Return the (X, Y) coordinate for the center point of the cell that contains the specified text.  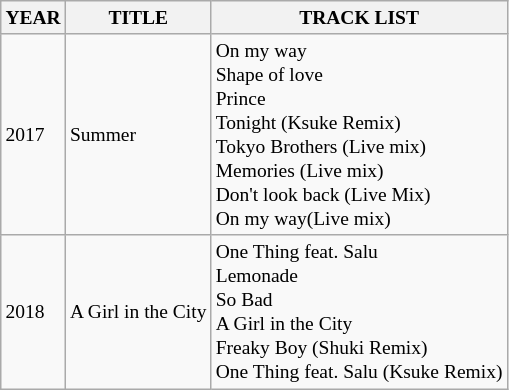
A Girl in the City (138, 312)
YEAR (34, 18)
TRACK LIST (359, 18)
TITLE (138, 18)
Summer (138, 134)
On my wayShape of lovePrinceTonight (Ksuke Remix)Tokyo Brothers (Live mix)Memories (Live mix)Don't look back (Live Mix)On my way(Live mix) (359, 134)
One Thing feat. SaluLemonadeSo BadA Girl in the CityFreaky Boy (Shuki Remix)One Thing feat. Salu (Ksuke Remix) (359, 312)
2018 (34, 312)
2017 (34, 134)
